Extract the [X, Y] coordinate from the center of the cell holding the provided text.  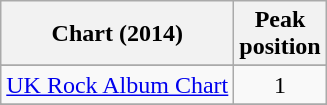
Peakposition [280, 34]
UK Rock Album Chart [118, 85]
1 [280, 85]
Chart (2014) [118, 34]
